Provide the (X, Y) coordinate of the cell's center where the given text is located.  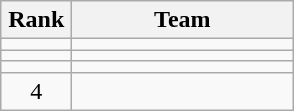
4 (36, 91)
Team (182, 20)
Rank (36, 20)
